Return (x, y) of the center of cell containing provided text 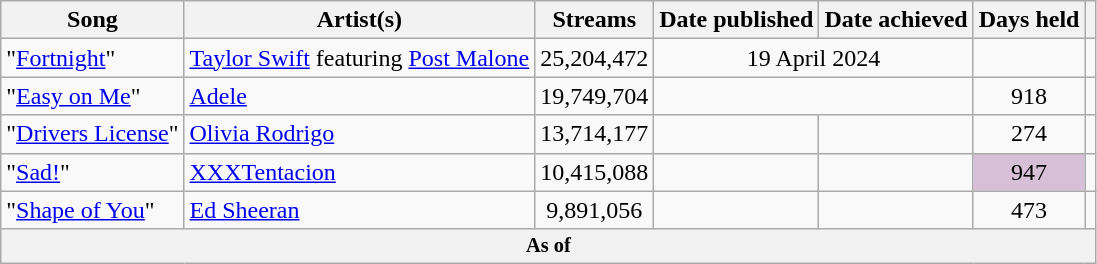
"Easy on Me" (92, 96)
"Shape of You" (92, 210)
Artist(s) (360, 20)
473 (1029, 210)
Date published (736, 20)
Ed Sheeran (360, 210)
274 (1029, 134)
Days held (1029, 20)
"Fortnight" (92, 58)
"Drivers License" (92, 134)
Adele (360, 96)
13,714,177 (594, 134)
19,749,704 (594, 96)
As of (548, 246)
Taylor Swift featuring Post Malone (360, 58)
XXXTentacion (360, 172)
25,204,472 (594, 58)
Streams (594, 20)
918 (1029, 96)
10,415,088 (594, 172)
947 (1029, 172)
Olivia Rodrigo (360, 134)
Date achieved (896, 20)
"Sad!" (92, 172)
19 April 2024 (814, 58)
Song (92, 20)
9,891,056 (594, 210)
